Provide the (X, Y) coordinate of the cell's center where the given text is located.  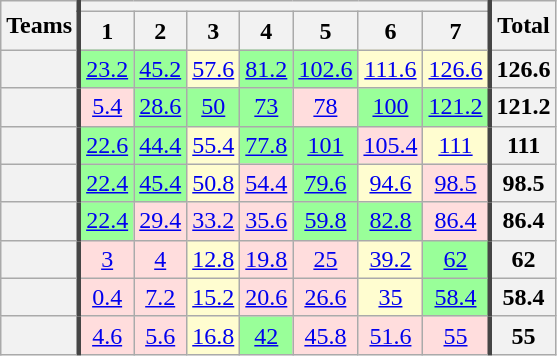
57.6 (214, 69)
19.8 (266, 259)
2 (160, 31)
7 (456, 31)
Teams (40, 26)
7.2 (160, 297)
29.4 (160, 221)
78 (326, 107)
54.4 (266, 183)
5.4 (106, 107)
1 (106, 31)
0.4 (106, 297)
101 (326, 145)
81.2 (266, 69)
50 (214, 107)
51.6 (390, 335)
Total (524, 26)
55.4 (214, 145)
33.2 (214, 221)
4.6 (106, 335)
23.2 (106, 69)
42 (266, 335)
6 (390, 31)
12.8 (214, 259)
102.6 (326, 69)
105.4 (390, 145)
100 (390, 107)
50.8 (214, 183)
79.6 (326, 183)
82.8 (390, 221)
45.4 (160, 183)
39.2 (390, 259)
111.6 (390, 69)
59.8 (326, 221)
35 (390, 297)
44.4 (160, 145)
77.8 (266, 145)
26.6 (326, 297)
28.6 (160, 107)
15.2 (214, 297)
45.2 (160, 69)
25 (326, 259)
73 (266, 107)
94.6 (390, 183)
35.6 (266, 221)
16.8 (214, 335)
45.8 (326, 335)
22.6 (106, 145)
5 (326, 31)
20.6 (266, 297)
5.6 (160, 335)
